Pinpoint the cell where the given text exists, returning its (x, y) midpoint coordinate. 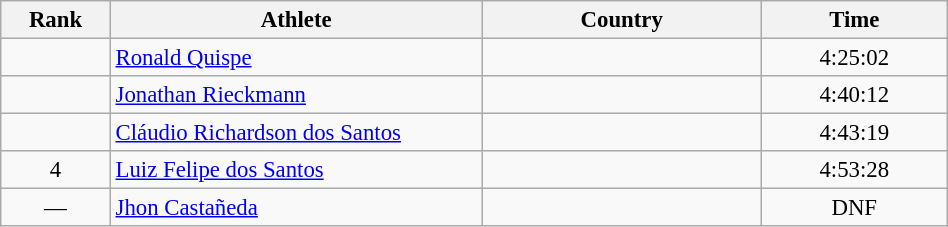
Rank (56, 20)
Ronald Quispe (296, 58)
Luiz Felipe dos Santos (296, 170)
4:25:02 (854, 58)
Cláudio Richardson dos Santos (296, 133)
4 (56, 170)
Jhon Castañeda (296, 208)
Time (854, 20)
Country (622, 20)
Athlete (296, 20)
Jonathan Rieckmann (296, 95)
DNF (854, 208)
4:53:28 (854, 170)
— (56, 208)
4:40:12 (854, 95)
4:43:19 (854, 133)
